Scan for the cell matching the given text and deliver its (x, y) coordinate at center. 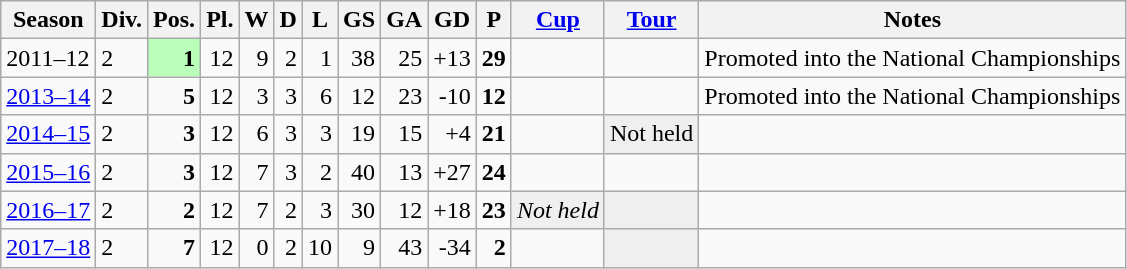
25 (404, 58)
2011–12 (48, 58)
Pl. (220, 20)
Div. (122, 20)
Season (48, 20)
+18 (452, 210)
24 (494, 172)
2016–17 (48, 210)
29 (494, 58)
-34 (452, 248)
10 (320, 248)
P (494, 20)
GS (360, 20)
GD (452, 20)
L (320, 20)
21 (494, 134)
5 (174, 96)
38 (360, 58)
+4 (452, 134)
2017–18 (48, 248)
40 (360, 172)
Tour (651, 20)
2013–14 (48, 96)
2014–15 (48, 134)
W (256, 20)
+27 (452, 172)
2015–16 (48, 172)
Pos. (174, 20)
Notes (912, 20)
Cup (558, 20)
D (288, 20)
0 (256, 248)
43 (404, 248)
30 (360, 210)
GA (404, 20)
13 (404, 172)
+13 (452, 58)
-10 (452, 96)
19 (360, 134)
15 (404, 134)
